From the cell containing the given text, extract its center point as (X, Y) coordinate. 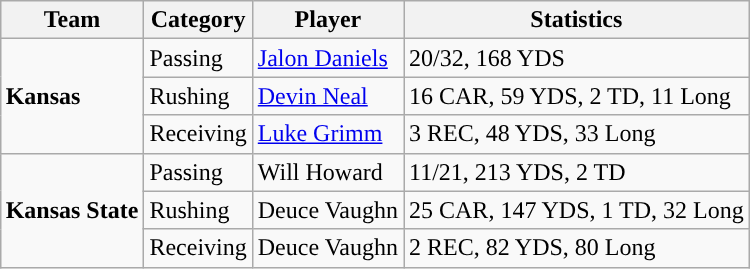
20/32, 168 YDS (577, 58)
Kansas State (72, 210)
16 CAR, 59 YDS, 2 TD, 11 Long (577, 96)
Jalon Daniels (328, 58)
Luke Grimm (328, 134)
Team (72, 20)
Will Howard (328, 172)
Player (328, 20)
Category (198, 20)
Statistics (577, 20)
Devin Neal (328, 96)
11/21, 213 YDS, 2 TD (577, 172)
Kansas (72, 96)
2 REC, 82 YDS, 80 Long (577, 248)
3 REC, 48 YDS, 33 Long (577, 134)
25 CAR, 147 YDS, 1 TD, 32 Long (577, 210)
